For the text-containing cell, return its midpoint in [X, Y] coordinate format. 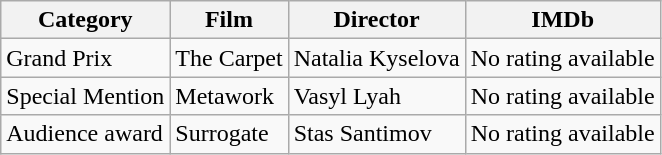
Stas Santimov [376, 134]
Grand Prix [86, 58]
Director [376, 20]
Audience award [86, 134]
Category [86, 20]
Vasyl Lyah [376, 96]
The Carpet [229, 58]
IMDb [562, 20]
Metawork [229, 96]
Natalia Kyselova [376, 58]
Film [229, 20]
Surrogate [229, 134]
Special Mention [86, 96]
